Find where the given text appears and provide that cell's center as (X, Y) coordinate. 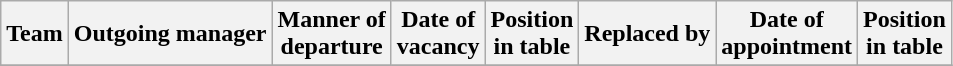
Team (35, 34)
Date ofappointment (787, 34)
Replaced by (648, 34)
Manner ofdeparture (332, 34)
Outgoing manager (170, 34)
Date ofvacancy (438, 34)
